Output the (x, y) coordinate of the center of the cell containing the given text.  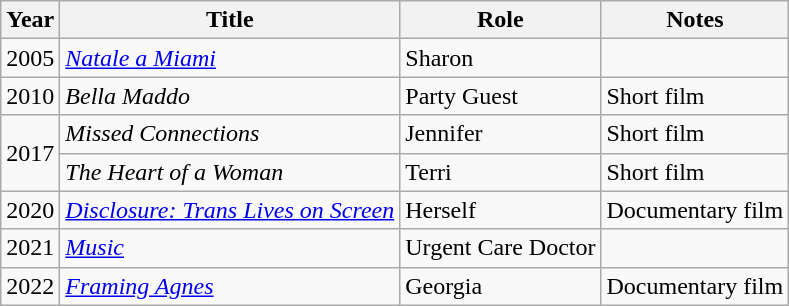
Framing Agnes (230, 286)
Sharon (500, 58)
Year (30, 20)
Missed Connections (230, 134)
Bella Maddo (230, 96)
Georgia (500, 286)
Notes (695, 20)
Terri (500, 172)
2022 (30, 286)
Disclosure: Trans Lives on Screen (230, 210)
Role (500, 20)
Party Guest (500, 96)
Music (230, 248)
2010 (30, 96)
2017 (30, 153)
2020 (30, 210)
2005 (30, 58)
Title (230, 20)
Herself (500, 210)
Urgent Care Doctor (500, 248)
Jennifer (500, 134)
Natale a Miami (230, 58)
The Heart of a Woman (230, 172)
2021 (30, 248)
